Provide the (X, Y) coordinate of the cell's center where the given text is located.  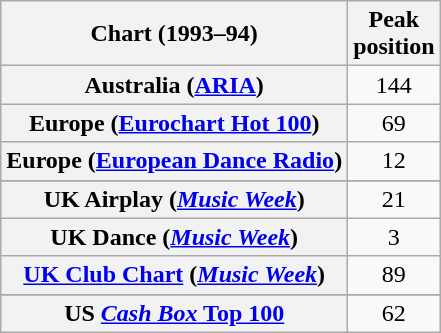
62 (394, 313)
Europe (European Dance Radio) (174, 161)
69 (394, 123)
Chart (1993–94) (174, 34)
3 (394, 237)
21 (394, 199)
UK Club Chart (Music Week) (174, 275)
144 (394, 85)
UK Airplay (Music Week) (174, 199)
12 (394, 161)
89 (394, 275)
Europe (Eurochart Hot 100) (174, 123)
Peakposition (394, 34)
Australia (ARIA) (174, 85)
UK Dance (Music Week) (174, 237)
US Cash Box Top 100 (174, 313)
